For the text-containing cell, return its midpoint in (x, y) coordinate format. 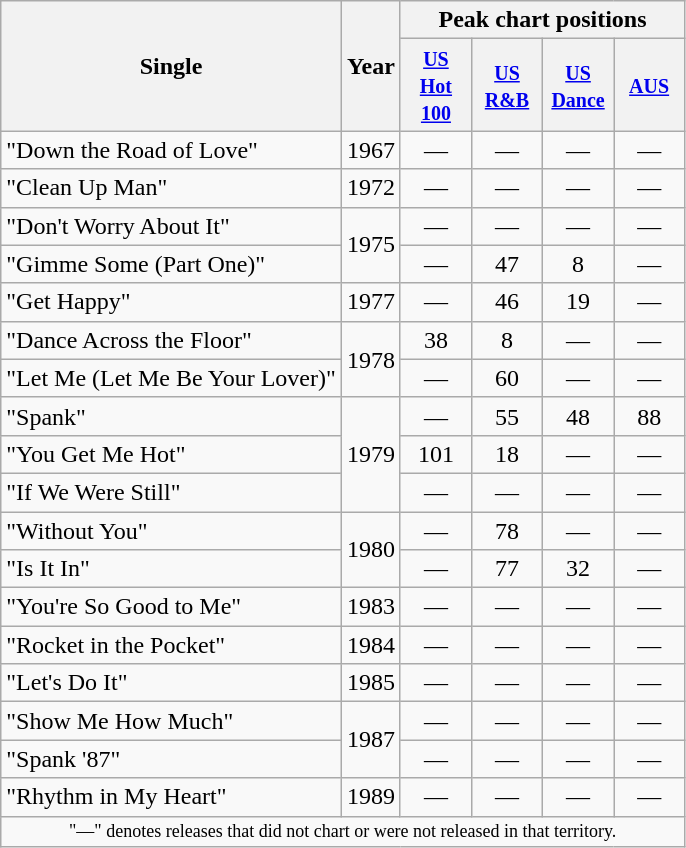
1978 (370, 359)
"Let Me (Let Me Be Your Lover)" (172, 378)
"You're So Good to Me" (172, 607)
"Is It In" (172, 569)
"Without You" (172, 531)
1983 (370, 607)
46 (506, 302)
"Down the Road of Love" (172, 150)
1979 (370, 454)
Single (172, 66)
48 (578, 416)
60 (506, 378)
— (650, 569)
19 (578, 302)
"You Get Me Hot" (172, 454)
"Gimme Some (Part One)" (172, 264)
US Hot 100 (436, 85)
"Spank '87" (172, 759)
Peak chart positions (542, 20)
"Rhythm in My Heart" (172, 797)
1977 (370, 302)
"Clean Up Man" (172, 188)
32 (578, 569)
1989 (370, 797)
1967 (370, 150)
"—" denotes releases that did not chart or were not released in that territory. (343, 832)
1972 (370, 188)
"Rocket in the Pocket" (172, 645)
78 (506, 531)
"Show Me How Much" (172, 721)
"Get Happy" (172, 302)
US Dance (578, 85)
77 (506, 569)
38 (436, 340)
1980 (370, 550)
"Let's Do It" (172, 683)
1975 (370, 245)
"Spank" (172, 416)
47 (506, 264)
"Dance Across the Floor" (172, 340)
1987 (370, 740)
Year (370, 66)
AUS (650, 85)
US R&B (506, 85)
18 (506, 454)
1984 (370, 645)
101 (436, 454)
"Don't Worry About It" (172, 226)
1985 (370, 683)
55 (506, 416)
88 (650, 416)
"If We Were Still" (172, 492)
